Output the [X, Y] coordinate of the center of the cell containing the given text.  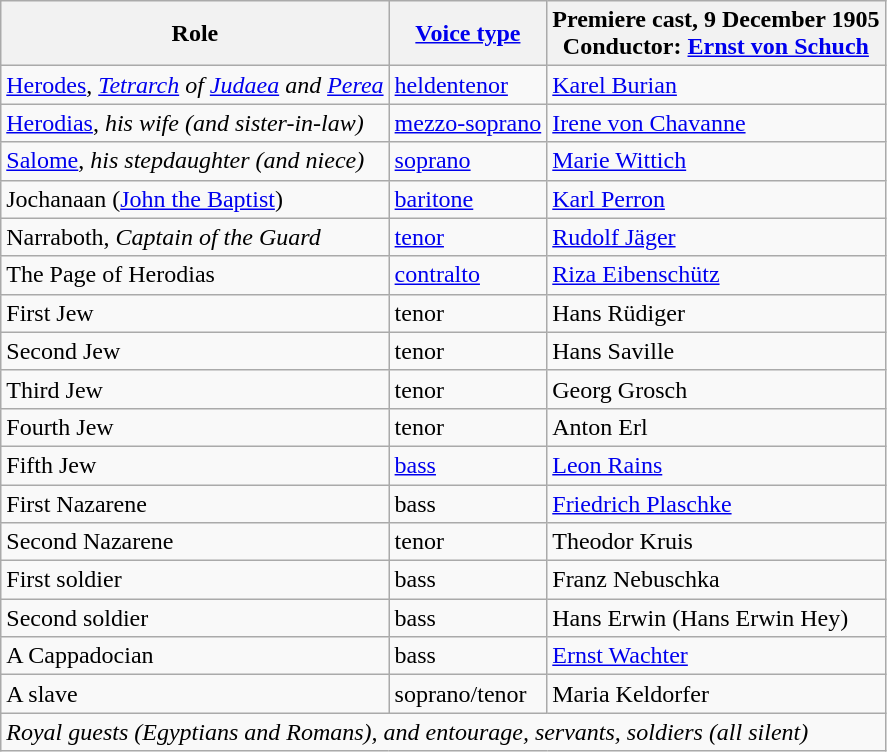
Theodor Kruis [716, 542]
Third Jew [195, 389]
soprano [468, 161]
Salome, his stepdaughter (and niece) [195, 161]
heldentenor [468, 85]
Narraboth, Captain of the Guard [195, 237]
Role [195, 34]
Rudolf Jäger [716, 237]
Franz Nebuschka [716, 580]
Second Jew [195, 351]
Premiere cast, 9 December 1905Conductor: Ernst von Schuch [716, 34]
mezzo-soprano [468, 123]
Maria Keldorfer [716, 694]
Friedrich Plaschke [716, 503]
Anton Erl [716, 427]
Ernst Wachter [716, 656]
Fourth Jew [195, 427]
Riza Eibenschütz [716, 275]
A slave [195, 694]
Irene von Chavanne [716, 123]
baritone [468, 199]
Herodes, Tetrarch of Judaea and Perea [195, 85]
Fifth Jew [195, 465]
Karl Perron [716, 199]
Hans Erwin (Hans Erwin Hey) [716, 618]
Herodias, his wife (and sister-in-law) [195, 123]
Jochanaan (John the Baptist) [195, 199]
Hans Rüdiger [716, 313]
First Jew [195, 313]
A Cappadocian [195, 656]
The Page of Herodias [195, 275]
Leon Rains [716, 465]
Second soldier [195, 618]
Marie Wittich [716, 161]
Voice type [468, 34]
First Nazarene [195, 503]
Georg Grosch [716, 389]
Royal guests (Egyptians and Romans), and entourage, servants, soldiers (all silent) [443, 732]
contralto [468, 275]
First soldier [195, 580]
soprano/tenor [468, 694]
Hans Saville [716, 351]
Second Nazarene [195, 542]
Karel Burian [716, 85]
